Detect which cell encompasses the target text, then output its [X, Y] center coordinate. 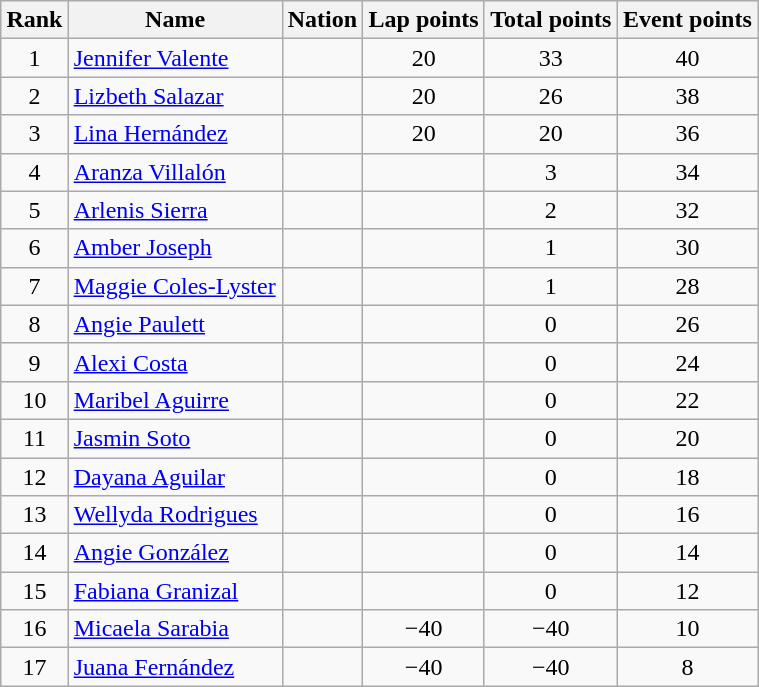
Rank [34, 20]
Event points [687, 20]
Jennifer Valente [175, 58]
Maggie Coles-Lyster [175, 286]
34 [687, 172]
22 [687, 400]
38 [687, 96]
24 [687, 362]
15 [34, 591]
Lina Hernández [175, 134]
11 [34, 438]
17 [34, 667]
Angie González [175, 553]
Arlenis Sierra [175, 210]
Maribel Aguirre [175, 400]
Lizbeth Salazar [175, 96]
13 [34, 515]
9 [34, 362]
Amber Joseph [175, 248]
Alexi Costa [175, 362]
Lap points [424, 20]
4 [34, 172]
Fabiana Granizal [175, 591]
40 [687, 58]
Angie Paulett [175, 324]
Total points [550, 20]
36 [687, 134]
Micaela Sarabia [175, 629]
7 [34, 286]
Nation [322, 20]
Aranza Villalón [175, 172]
6 [34, 248]
28 [687, 286]
Name [175, 20]
Jasmin Soto [175, 438]
Juana Fernández [175, 667]
18 [687, 477]
32 [687, 210]
Dayana Aguilar [175, 477]
33 [550, 58]
30 [687, 248]
Wellyda Rodrigues [175, 515]
5 [34, 210]
